Search for the cell housing the specified text and yield its (X, Y) center coordinate. 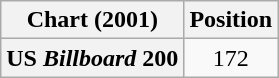
US Billboard 200 (92, 58)
Position (231, 20)
Chart (2001) (92, 20)
172 (231, 58)
